Capture the cell that displays the provided text and extract its [X, Y] central coordinate. 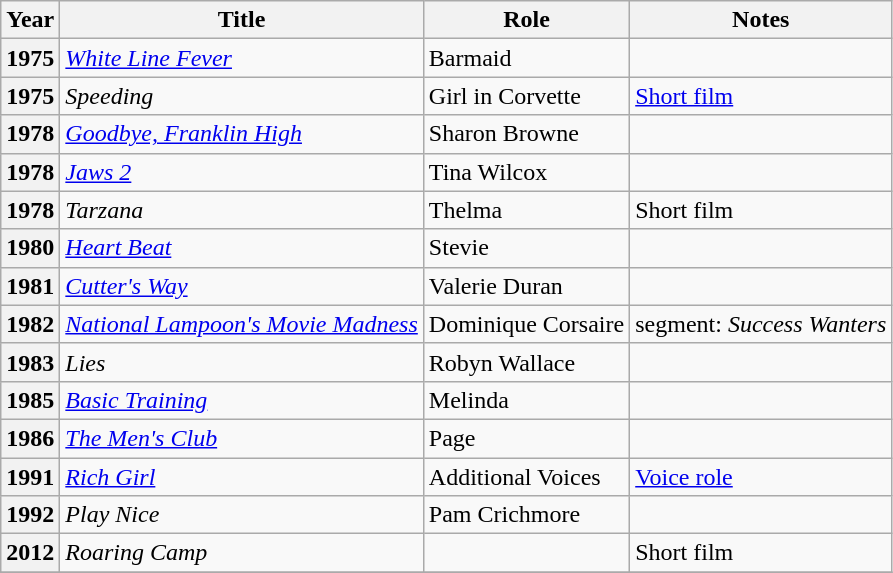
Cutter's Way [242, 286]
Barmaid [526, 58]
Basic Training [242, 400]
Play Nice [242, 515]
Heart Beat [242, 248]
2012 [30, 553]
Tarzana [242, 210]
Year [30, 20]
White Line Fever [242, 58]
1980 [30, 248]
Pam Crichmore [526, 515]
Sharon Browne [526, 134]
Additional Voices [526, 477]
1982 [30, 324]
Rich Girl [242, 477]
Melinda [526, 400]
Voice role [761, 477]
Page [526, 438]
National Lampoon's Movie Madness [242, 324]
The Men's Club [242, 438]
Goodbye, Franklin High [242, 134]
Role [526, 20]
Roaring Camp [242, 553]
Dominique Corsaire [526, 324]
Stevie [526, 248]
Thelma [526, 210]
Valerie Duran [526, 286]
Robyn Wallace [526, 362]
Lies [242, 362]
1991 [30, 477]
Tina Wilcox [526, 172]
1986 [30, 438]
1992 [30, 515]
Title [242, 20]
Speeding [242, 96]
Girl in Corvette [526, 96]
1983 [30, 362]
Jaws 2 [242, 172]
Notes [761, 20]
1985 [30, 400]
1981 [30, 286]
segment: Success Wanters [761, 324]
